For the text-containing cell, return its midpoint in (X, Y) coordinate format. 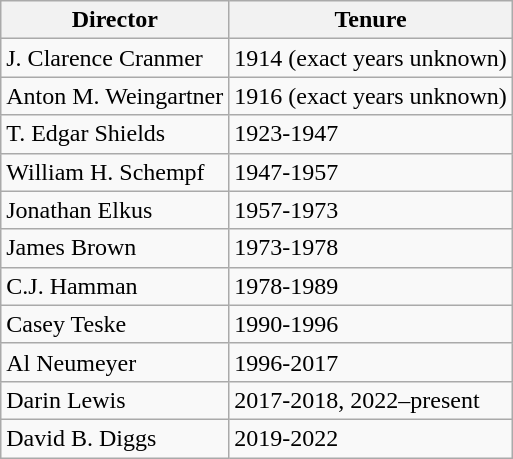
1923-1947 (371, 134)
James Brown (115, 248)
T. Edgar Shields (115, 134)
J. Clarence Cranmer (115, 58)
Anton M. Weingartner (115, 96)
1957-1973 (371, 210)
2017-2018, 2022–present (371, 400)
1916 (exact years unknown) (371, 96)
Darin Lewis (115, 400)
Jonathan Elkus (115, 210)
David B. Diggs (115, 438)
2019-2022 (371, 438)
Tenure (371, 20)
1996-2017 (371, 362)
C.J. Hamman (115, 286)
Director (115, 20)
1947-1957 (371, 172)
William H. Schempf (115, 172)
Casey Teske (115, 324)
1990-1996 (371, 324)
Al Neumeyer (115, 362)
1978-1989 (371, 286)
1914 (exact years unknown) (371, 58)
1973-1978 (371, 248)
